Extract the (X, Y) coordinate from the center of the cell holding the provided text.  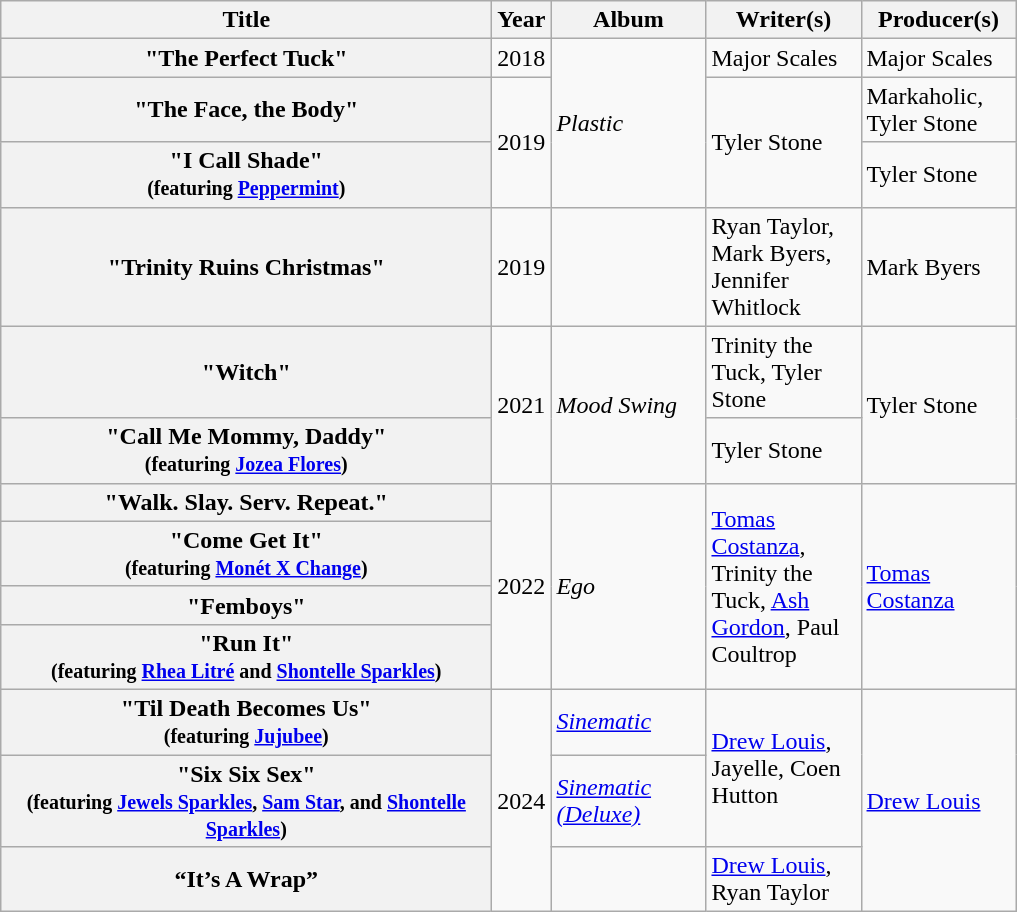
2021 (522, 404)
"Femboys" (246, 605)
"Call Me Mommy, Daddy"(featuring Jozea Flores) (246, 450)
Tomas Costanza (938, 586)
"Witch" (246, 372)
"Trinity Ruins Christmas" (246, 266)
2018 (522, 58)
2024 (522, 800)
Producer(s) (938, 20)
"Six Six Sex"(featuring Jewels Sparkles, Sam Star, and Shontelle Sparkles) (246, 800)
Sinematic (Deluxe) (628, 800)
Writer(s) (784, 20)
"I Call Shade"(featuring Peppermint) (246, 174)
Year (522, 20)
"Run It"(featuring Rhea Litré and Shontelle Sparkles) (246, 656)
2022 (522, 586)
Plastic (628, 123)
Mark Byers (938, 266)
Markaholic, Tyler Stone (938, 110)
Ego (628, 586)
Sinematic (628, 722)
Mood Swing (628, 404)
Tomas Costanza, Trinity the Tuck, Ash Gordon, Paul Coultrop (784, 586)
"The Perfect Tuck" (246, 58)
“It’s A Wrap” (246, 880)
"Til Death Becomes Us"(featuring Jujubee) (246, 722)
"The Face, the Body" (246, 110)
Trinity the Tuck, Tyler Stone (784, 372)
Album (628, 20)
Drew Louis (938, 800)
"Come Get It"(featuring Monét X Change) (246, 554)
Drew Louis, Jayelle, Coen Hutton (784, 768)
"Walk. Slay. Serv. Repeat." (246, 502)
Title (246, 20)
Drew Louis, Ryan Taylor (784, 880)
Ryan Taylor, Mark Byers, Jennifer Whitlock (784, 266)
